Capture the cell that displays the provided text and extract its [X, Y] central coordinate. 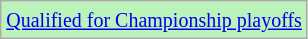
Qualified for Championship playoffs [154, 20]
